Pinpoint the cell where the given text exists, returning its (X, Y) midpoint coordinate. 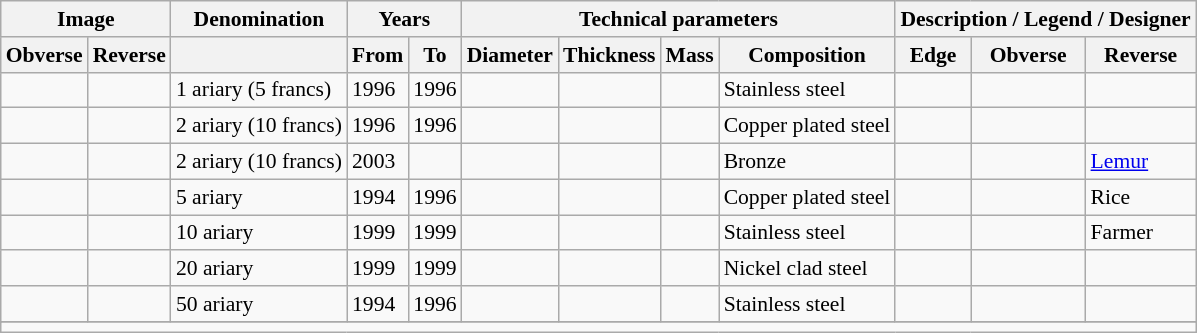
Edge (932, 55)
Diameter (510, 55)
Nickel clad steel (808, 269)
Composition (808, 55)
Thickness (610, 55)
Mass (690, 55)
5 ariary (259, 197)
Rice (1141, 197)
Lemur (1141, 162)
Image (86, 19)
From (378, 55)
Bronze (808, 162)
1 ariary (5 francs) (259, 90)
Technical parameters (679, 19)
50 ariary (259, 304)
Denomination (259, 19)
Description / Legend / Designer (1045, 19)
Farmer (1141, 233)
20 ariary (259, 269)
10 ariary (259, 233)
2003 (378, 162)
Years (404, 19)
To (434, 55)
